Pinpoint the cell where the given text exists, returning its (X, Y) midpoint coordinate. 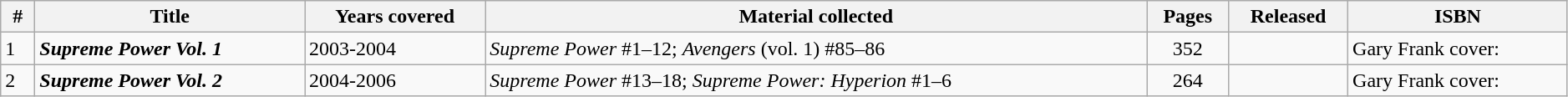
2 (18, 80)
Material collected (816, 17)
Years covered (395, 17)
Released (1288, 17)
Supreme Power Vol. 2 (170, 80)
1 (18, 48)
Pages (1188, 17)
2004-2006 (395, 80)
# (18, 17)
Supreme Power #13–18; Supreme Power: Hyperion #1–6 (816, 80)
Supreme Power Vol. 1 (170, 48)
Title (170, 17)
Supreme Power #1–12; Avengers (vol. 1) #85–86 (816, 48)
352 (1188, 48)
2003-2004 (395, 48)
264 (1188, 80)
ISBN (1459, 17)
